Locate the cell with the specified text and output its (x, y) center coordinate. 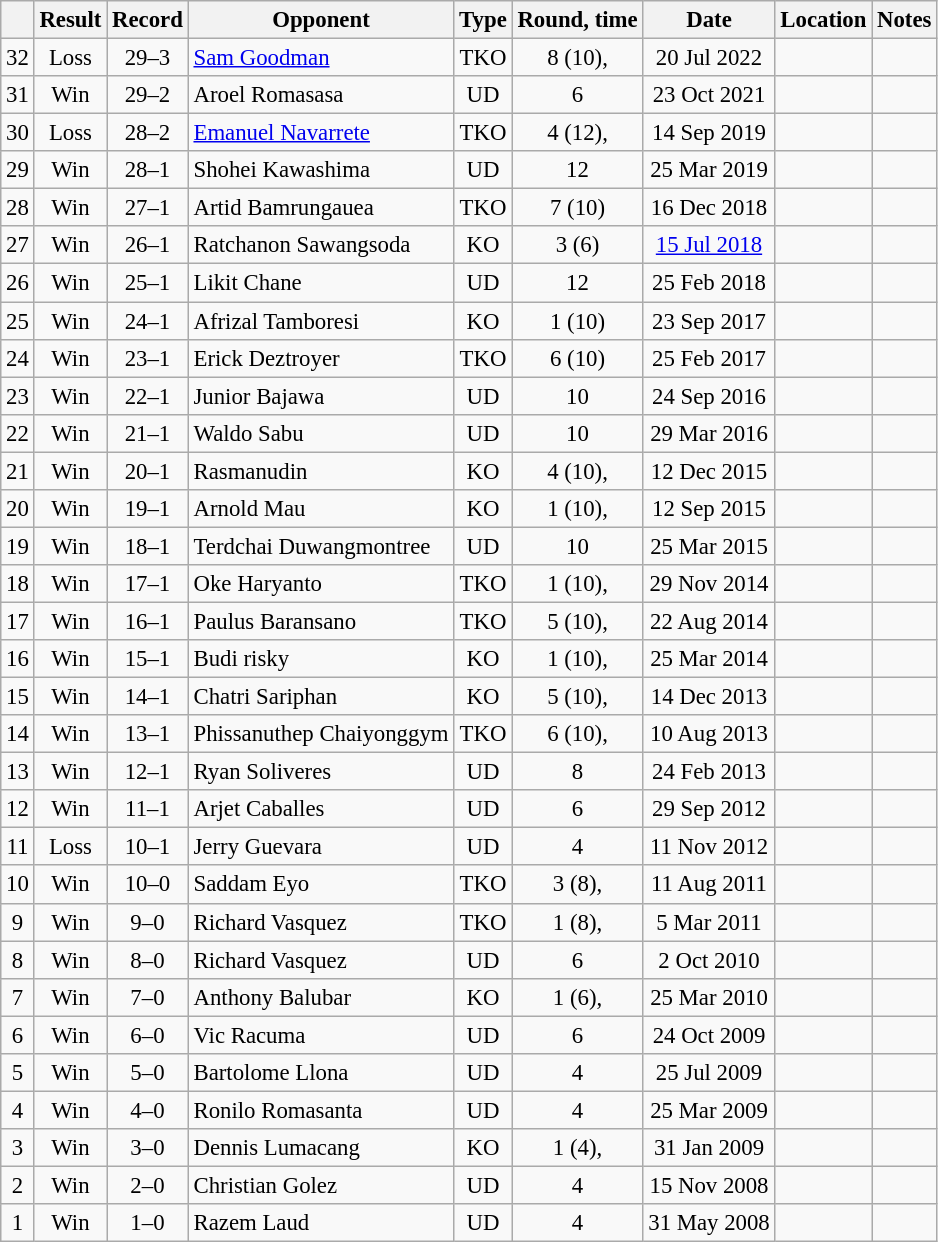
19–1 (148, 509)
11 (18, 847)
10–0 (148, 885)
Christian Golez (321, 1185)
8 (10), (578, 58)
23 (18, 396)
23 Sep 2017 (709, 321)
10 Aug 2013 (709, 734)
Result (70, 20)
15 Jul 2018 (709, 245)
24 Oct 2009 (709, 1035)
28 (18, 208)
Oke Haryanto (321, 584)
23 Oct 2021 (709, 95)
Location (824, 20)
Arnold Mau (321, 509)
Saddam Eyo (321, 885)
16 Dec 2018 (709, 208)
15–1 (148, 659)
2–0 (148, 1185)
14 Dec 2013 (709, 697)
Record (148, 20)
Razem Laud (321, 1223)
24 Feb 2013 (709, 772)
14–1 (148, 697)
20 (18, 509)
5–0 (148, 1073)
25 Mar 2010 (709, 997)
7 (18, 997)
Chatri Sariphan (321, 697)
31 Jan 2009 (709, 1148)
15 (18, 697)
6 (10) (578, 358)
1 (4), (578, 1148)
11 Nov 2012 (709, 847)
16 (18, 659)
Type (483, 20)
27–1 (148, 208)
11 Aug 2011 (709, 885)
23–1 (148, 358)
26 (18, 283)
5 (18, 1073)
21 (18, 471)
29 Nov 2014 (709, 584)
Bartolome Llona (321, 1073)
24–1 (148, 321)
Erick Deztroyer (321, 358)
27 (18, 245)
20 Jul 2022 (709, 58)
17–1 (148, 584)
Anthony Balubar (321, 997)
Arjet Caballes (321, 809)
20–1 (148, 471)
19 (18, 546)
Shohei Kawashima (321, 170)
Paulus Baransano (321, 621)
29 Mar 2016 (709, 433)
14 Sep 2019 (709, 133)
1–0 (148, 1223)
21–1 (148, 433)
Sam Goodman (321, 58)
24 Sep 2016 (709, 396)
31 (18, 95)
9 (18, 922)
16–1 (148, 621)
Ratchanon Sawangsoda (321, 245)
25 (18, 321)
4 (10), (578, 471)
12–1 (148, 772)
22–1 (148, 396)
6 (10), (578, 734)
Ryan Soliveres (321, 772)
15 Nov 2008 (709, 1185)
Phissanuthep Chaiyonggym (321, 734)
Ronilo Romasanta (321, 1110)
22 (18, 433)
18–1 (148, 546)
22 Aug 2014 (709, 621)
Rasmanudin (321, 471)
29 (18, 170)
31 May 2008 (709, 1223)
25 Mar 2009 (709, 1110)
2 Oct 2010 (709, 960)
7 (10) (578, 208)
1 (18, 1223)
Terdchai Duwangmontree (321, 546)
8–0 (148, 960)
12 Sep 2015 (709, 509)
26–1 (148, 245)
7–0 (148, 997)
Dennis Lumacang (321, 1148)
28–1 (148, 170)
25–1 (148, 283)
29–2 (148, 95)
29–3 (148, 58)
Opponent (321, 20)
25 Mar 2015 (709, 546)
1 (6), (578, 997)
25 Jul 2009 (709, 1073)
18 (18, 584)
13–1 (148, 734)
12 Dec 2015 (709, 471)
Afrizal Tamboresi (321, 321)
Artid Bamrungauea (321, 208)
14 (18, 734)
9–0 (148, 922)
10–1 (148, 847)
3–0 (148, 1148)
Round, time (578, 20)
Likit Chane (321, 283)
6–0 (148, 1035)
30 (18, 133)
Aroel Romasasa (321, 95)
32 (18, 58)
1 (10) (578, 321)
24 (18, 358)
11–1 (148, 809)
3 (18, 1148)
25 Mar 2019 (709, 170)
28–2 (148, 133)
13 (18, 772)
25 Mar 2014 (709, 659)
17 (18, 621)
Emanuel Navarrete (321, 133)
3 (6) (578, 245)
4 (12), (578, 133)
29 Sep 2012 (709, 809)
1 (8), (578, 922)
4–0 (148, 1110)
5 Mar 2011 (709, 922)
Vic Racuma (321, 1035)
2 (18, 1185)
Notes (904, 20)
Waldo Sabu (321, 433)
Junior Bajawa (321, 396)
Jerry Guevara (321, 847)
25 Feb 2018 (709, 283)
Budi risky (321, 659)
25 Feb 2017 (709, 358)
3 (8), (578, 885)
Date (709, 20)
